From the cell containing the given text, extract its center point as [x, y] coordinate. 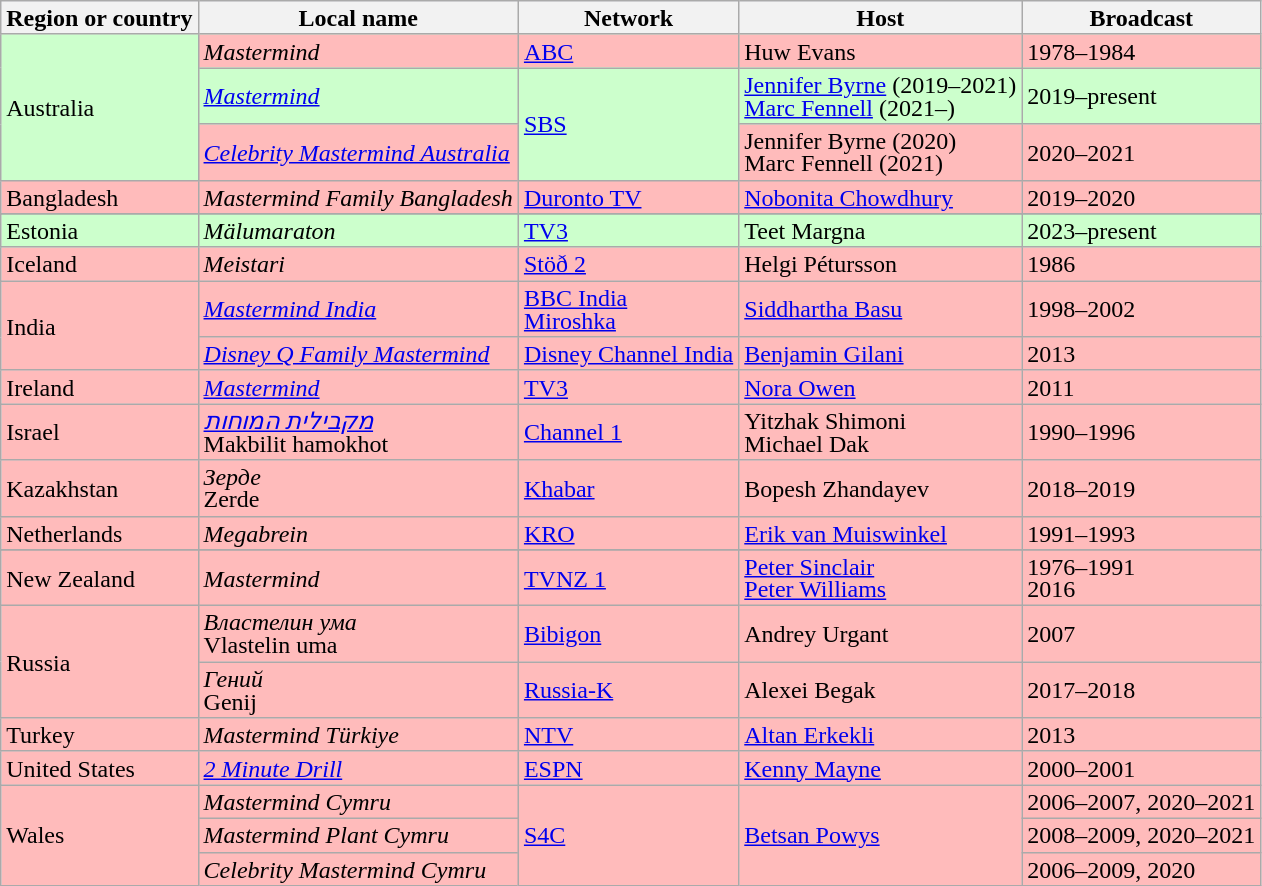
1986 [1142, 264]
Mastermind India [358, 309]
2017–2018 [1142, 690]
Region or country [100, 18]
Benjamin Gilani [880, 354]
2019–2020 [1142, 197]
2000–2001 [1142, 768]
Disney Channel India [628, 354]
Andrey Urgant [880, 634]
NTV [628, 735]
Iceland [100, 264]
1976–19912016 [1142, 578]
ЗердеZerde [358, 488]
ESPN [628, 768]
Betsan Powys [880, 836]
Jennifer Byrne (2019–2021) Marc Fennell (2021–) [880, 96]
Host [880, 18]
Estonia [100, 231]
Megabrein [358, 533]
Teet Margna [880, 231]
Altan Erkekli [880, 735]
Mastermind Plant Cymru [358, 835]
Local name [358, 18]
Peter SinclairPeter Williams [880, 578]
1991–1993 [1142, 533]
2018–2019 [1142, 488]
Disney Q Family Mastermind [358, 354]
Mastermind Family Bangladesh [358, 197]
2006–2007, 2020–2021 [1142, 802]
Netherlands [100, 533]
Siddhartha Basu [880, 309]
ГенийGenij [358, 690]
2011 [1142, 387]
SBS [628, 124]
Nora Owen [880, 387]
New Zealand [100, 578]
Yitzhak ShimoniMichael Dak [880, 432]
Network [628, 18]
2019–present [1142, 96]
Australia [100, 107]
Turkey [100, 735]
Erik van Muiswinkel [880, 533]
Ireland [100, 387]
2023–present [1142, 231]
Broadcast [1142, 18]
United States [100, 768]
Bopesh Zhandayev [880, 488]
2020–2021 [1142, 152]
Kazakhstan [100, 488]
Nobonita Chowdhury [880, 197]
S4C [628, 836]
1978–1984 [1142, 51]
2006–2009, 2020 [1142, 869]
2007 [1142, 634]
Russia [100, 662]
Celebrity Mastermind Australia [358, 152]
1998–2002 [1142, 309]
Mastermind Cymru [358, 802]
Meistari [358, 264]
Israel [100, 432]
Bibigon [628, 634]
Helgi Pétursson [880, 264]
Channel 1 [628, 432]
2 Minute Drill [358, 768]
Kenny Mayne [880, 768]
Duronto TV [628, 197]
Mälumaraton [358, 231]
מקבילית המוחות Makbilit hamokhot [358, 432]
KRO [628, 533]
Huw Evans [880, 51]
1990–1996 [1142, 432]
Jennifer Byrne (2020)Marc Fennell (2021) [880, 152]
2008–2009, 2020–2021 [1142, 835]
India [100, 326]
Russia-K [628, 690]
BBC IndiaMiroshka [628, 309]
Stöð 2 [628, 264]
TVNZ 1 [628, 578]
Alexei Begak [880, 690]
Mastermind Türkiye [358, 735]
Властелин умаVlastelin uma [358, 634]
Khabar [628, 488]
Celebrity Mastermind Cymru [358, 869]
ABC [628, 51]
Wales [100, 836]
Bangladesh [100, 197]
